Return the [X, Y] coordinate for the center point of the cell that contains the specified text.  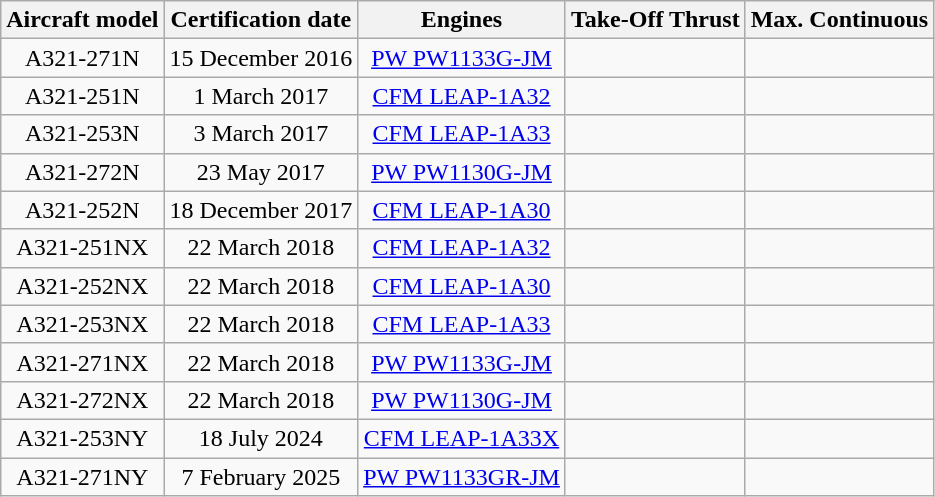
23 May 2017 [261, 172]
15 December 2016 [261, 58]
A321-253N [82, 134]
CFM LEAP-1A33X [462, 438]
A321-271N [82, 58]
Engines [462, 20]
18 July 2024 [261, 438]
A321-271NY [82, 477]
3 March 2017 [261, 134]
A321-253NX [82, 324]
A321-252N [82, 210]
A321-251NX [82, 248]
A321-272NX [82, 400]
A321-251N [82, 96]
18 December 2017 [261, 210]
Certification date [261, 20]
PW PW1133GR-JM [462, 477]
A321-252NX [82, 286]
A321-253NY [82, 438]
A321-271NX [82, 362]
Take-Off Thrust [655, 20]
A321-272N [82, 172]
7 February 2025 [261, 477]
1 March 2017 [261, 96]
Aircraft model [82, 20]
Max. Continuous [839, 20]
